Return the [x, y] coordinate for the center point of the cell that contains the specified text.  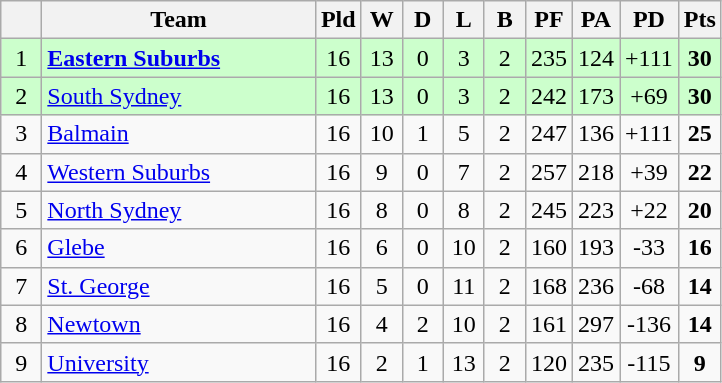
D [422, 20]
Team [179, 20]
South Sydney [179, 96]
PF [548, 20]
+39 [650, 172]
257 [548, 172]
Pts [700, 20]
-68 [650, 286]
Western Suburbs [179, 172]
20 [700, 210]
242 [548, 96]
173 [596, 96]
PA [596, 20]
11 [464, 286]
223 [596, 210]
161 [548, 324]
160 [548, 248]
+69 [650, 96]
+22 [650, 210]
193 [596, 248]
Pld [338, 20]
-33 [650, 248]
PD [650, 20]
University [179, 362]
North Sydney [179, 210]
136 [596, 134]
168 [548, 286]
-136 [650, 324]
Glebe [179, 248]
297 [596, 324]
Eastern Suburbs [179, 58]
St. George [179, 286]
236 [596, 286]
245 [548, 210]
218 [596, 172]
B [504, 20]
Balmain [179, 134]
120 [548, 362]
25 [700, 134]
W [382, 20]
22 [700, 172]
247 [548, 134]
Newtown [179, 324]
L [464, 20]
124 [596, 58]
-115 [650, 362]
